For the text-containing cell, return its midpoint in (X, Y) coordinate format. 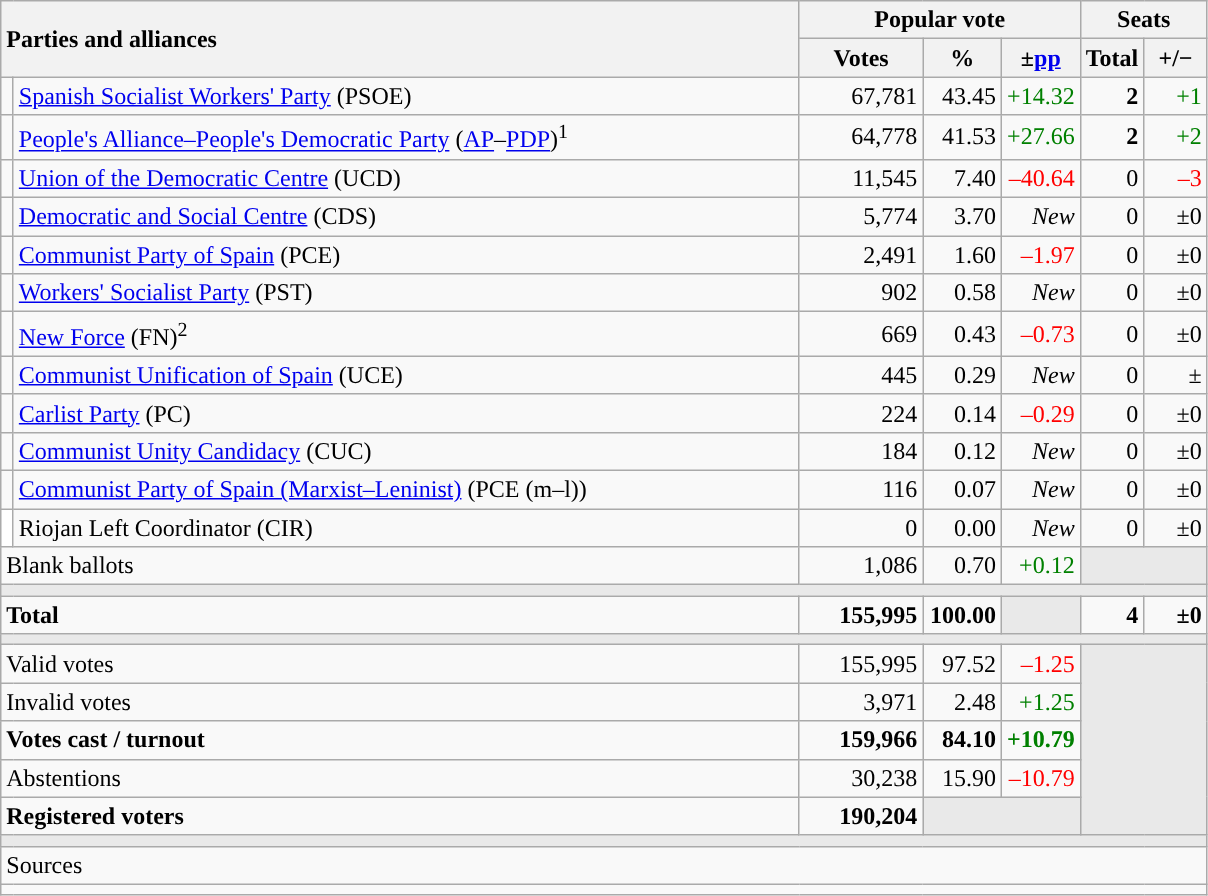
Democratic and Social Centre (CDS) (406, 217)
97.52 (962, 664)
2,491 (861, 255)
–40.64 (1040, 178)
43.45 (962, 96)
0.14 (962, 413)
15.90 (962, 778)
Carlist Party (PC) (406, 413)
–1.97 (1040, 255)
+1 (1176, 96)
5,774 (861, 217)
0.29 (962, 375)
Workers' Socialist Party (PST) (406, 293)
Sources (604, 865)
–10.79 (1040, 778)
Valid votes (400, 664)
0.58 (962, 293)
3,971 (861, 702)
0.12 (962, 451)
Popular vote (940, 20)
+/− (1176, 58)
±pp (1040, 58)
67,781 (861, 96)
Communist Party of Spain (PCE) (406, 255)
+2 (1176, 138)
Invalid votes (400, 702)
Communist Party of Spain (Marxist–Leninist) (PCE (m–l)) (406, 489)
Spanish Socialist Workers' Party (PSOE) (406, 96)
+1.25 (1040, 702)
100.00 (962, 615)
0.43 (962, 334)
Riojan Left Coordinator (CIR) (406, 528)
Parties and alliances (400, 39)
+27.66 (1040, 138)
1,086 (861, 566)
–3 (1176, 178)
–1.25 (1040, 664)
Votes (861, 58)
Communist Unity Candidacy (CUC) (406, 451)
+0.12 (1040, 566)
41.53 (962, 138)
+14.32 (1040, 96)
+10.79 (1040, 740)
0.07 (962, 489)
People's Alliance–People's Democratic Party (AP–PDP)1 (406, 138)
84.10 (962, 740)
190,204 (861, 816)
–0.29 (1040, 413)
Abstentions (400, 778)
902 (861, 293)
7.40 (962, 178)
669 (861, 334)
Votes cast / turnout (400, 740)
2.48 (962, 702)
New Force (FN)2 (406, 334)
Registered voters (400, 816)
116 (861, 489)
159,966 (861, 740)
0.00 (962, 528)
3.70 (962, 217)
4 (1112, 615)
224 (861, 413)
Blank ballots (400, 566)
% (962, 58)
11,545 (861, 178)
0.70 (962, 566)
± (1176, 375)
1.60 (962, 255)
Seats (1144, 20)
184 (861, 451)
Union of the Democratic Centre (UCD) (406, 178)
Communist Unification of Spain (UCE) (406, 375)
30,238 (861, 778)
64,778 (861, 138)
445 (861, 375)
–0.73 (1040, 334)
